Search for the cell housing the specified text and yield its (x, y) center coordinate. 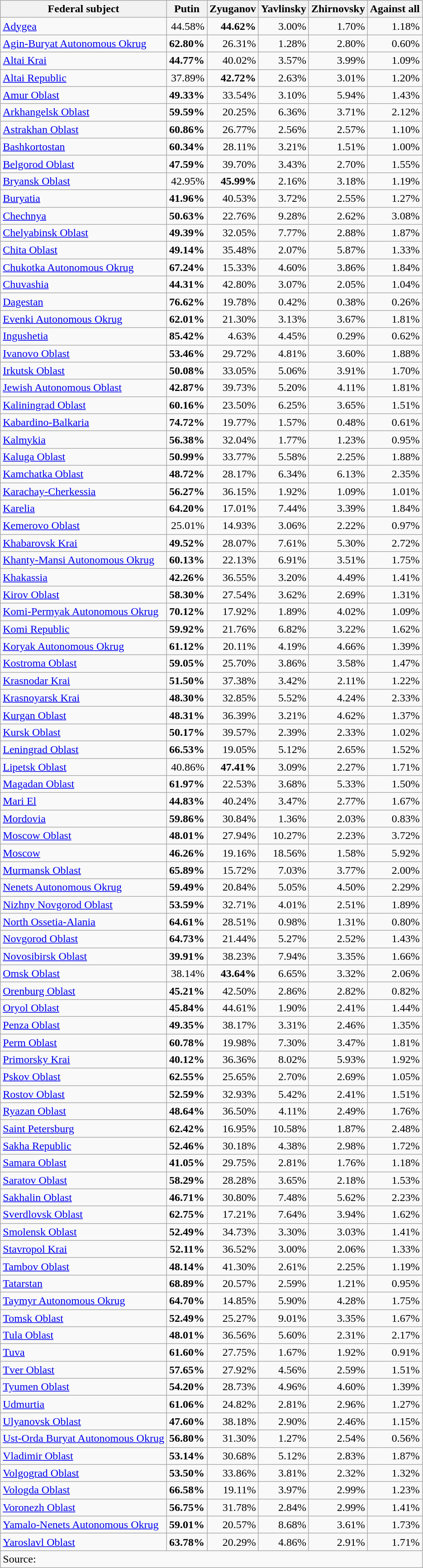
7.30% (283, 1042)
Altai Krai (84, 61)
14.85% (233, 1301)
2.72% (394, 543)
Agin-Buryat Autonomous Okrug (84, 43)
20.29% (233, 1542)
49.39% (186, 233)
3.77% (338, 870)
42.50% (233, 991)
42.87% (186, 388)
2.55% (338, 198)
3.91% (338, 371)
4.01% (283, 905)
Bashkortostan (84, 147)
Lipetsk Oblast (84, 767)
62.01% (186, 319)
49.35% (186, 1025)
60.16% (186, 405)
49.14% (186, 250)
1.37% (394, 715)
1.58% (338, 853)
Yavlinsky (283, 9)
Krasnodar Krai (84, 681)
40.12% (186, 1060)
27.94% (233, 836)
21.76% (233, 629)
3.62% (283, 595)
37.89% (186, 78)
60.78% (186, 1042)
Saint Petersburg (84, 1129)
1.47% (394, 663)
Chuvashia (84, 285)
30.84% (233, 819)
2.35% (394, 474)
21.44% (233, 939)
3.57% (283, 61)
2.00% (394, 870)
2.48% (394, 1129)
3.58% (338, 663)
3.71% (338, 112)
10.58% (283, 1129)
25.01% (186, 526)
5.06% (283, 371)
1.22% (394, 681)
Yamalo-Nenets Autonomous Okrug (84, 1525)
59.92% (186, 629)
2.52% (338, 939)
Tuva (84, 1353)
48.64% (186, 1111)
36.15% (233, 491)
32.04% (233, 439)
28.07% (233, 543)
Kurgan Oblast (84, 715)
62.55% (186, 1077)
Arkhangelsk Oblast (84, 112)
Astrakhan Oblast (84, 129)
2.77% (338, 801)
2.90% (283, 1421)
3.07% (283, 285)
33.05% (233, 371)
36.55% (233, 577)
21.30% (233, 319)
26.31% (233, 43)
58.29% (186, 1180)
26.77% (233, 129)
Tatarstan (84, 1283)
36.36% (233, 1060)
Tula Oblast (84, 1335)
Irkutsk Oblast (84, 371)
4.50% (338, 887)
30.68% (233, 1456)
3.39% (338, 509)
Adygea (84, 26)
2.12% (394, 112)
44.77% (186, 61)
Leningrad Oblast (84, 749)
3.31% (283, 1025)
2.29% (394, 887)
0.42% (283, 302)
Taymyr Autonomous Okrug (84, 1301)
5.42% (283, 1094)
58.30% (186, 595)
3.42% (283, 681)
3.43% (283, 164)
19.77% (233, 422)
Penza Oblast (84, 1025)
2.32% (338, 1473)
28.51% (233, 922)
1.04% (394, 285)
7.03% (283, 870)
Altai Republic (84, 78)
Kostroma Oblast (84, 663)
9.28% (283, 216)
52.11% (186, 1249)
Nizhny Novgorod Oblast (84, 905)
Vladimir Oblast (84, 1456)
31.78% (233, 1507)
85.42% (186, 336)
Smolensk Oblast (84, 1232)
56.38% (186, 439)
3.97% (283, 1490)
28.28% (233, 1180)
61.12% (186, 646)
1.21% (338, 1283)
2.17% (394, 1335)
Zyuganov (233, 9)
2.39% (283, 732)
1.73% (394, 1525)
56.80% (186, 1439)
Ulyanovsk Oblast (84, 1421)
6.82% (283, 629)
0.91% (394, 1353)
Chukotka Autonomous Okrug (84, 267)
4.28% (338, 1301)
8.68% (283, 1525)
42.72% (233, 78)
33.54% (233, 95)
48.72% (186, 474)
64.20% (186, 509)
50.99% (186, 457)
10.27% (283, 836)
4.24% (338, 698)
2.83% (338, 1456)
Chechnya (84, 216)
42.95% (186, 181)
2.80% (338, 43)
38.23% (233, 956)
Ust-Orda Buryat Autonomous Okrug (84, 1439)
28.17% (233, 474)
4.02% (338, 612)
61.60% (186, 1353)
17.92% (233, 612)
4.66% (338, 646)
61.06% (186, 1404)
Tver Oblast (84, 1370)
Primorsky Krai (84, 1060)
3.20% (283, 577)
3.01% (338, 78)
2.18% (338, 1180)
Zhirnovsky (338, 9)
4.62% (338, 715)
4.49% (338, 577)
2.49% (338, 1111)
0.82% (394, 991)
50.08% (186, 371)
1.20% (394, 78)
31.30% (233, 1439)
Moscow Oblast (84, 836)
5.05% (283, 887)
Oryol Oblast (84, 1008)
6.25% (283, 405)
40.24% (233, 801)
53.59% (186, 905)
28.73% (233, 1387)
41.05% (186, 1163)
Chelyabinsk Oblast (84, 233)
24.82% (233, 1404)
Against all (394, 9)
36.50% (233, 1111)
59.49% (186, 887)
Kalmykia (84, 439)
3.13% (283, 319)
Yaroslavl Oblast (84, 1542)
17.01% (233, 509)
32.71% (233, 905)
54.20% (186, 1387)
Stavropol Krai (84, 1249)
5.92% (394, 853)
Kursk Oblast (84, 732)
3.94% (338, 1215)
0.26% (394, 302)
70.12% (186, 612)
2.84% (283, 1507)
2.61% (283, 1266)
7.44% (283, 509)
19.16% (233, 853)
Kaliningrad Oblast (84, 405)
4.86% (283, 1542)
18.56% (283, 853)
47.41% (233, 767)
42.80% (233, 285)
19.78% (233, 302)
4.63% (233, 336)
25.27% (233, 1318)
2.63% (283, 78)
Tyumen Oblast (84, 1387)
27.75% (233, 1353)
4.19% (283, 646)
0.62% (394, 336)
2.57% (338, 129)
3.32% (338, 973)
Samara Oblast (84, 1163)
Novgorod Oblast (84, 939)
Krasnoyarsk Krai (84, 698)
Khanty-Mansi Autonomous Okrug (84, 560)
3.68% (283, 784)
32.05% (233, 233)
2.03% (338, 819)
Voronezh Oblast (84, 1507)
50.63% (186, 216)
3.09% (283, 767)
29.75% (233, 1163)
1.52% (394, 749)
2.05% (338, 285)
0.38% (338, 302)
5.30% (338, 543)
64.70% (186, 1301)
4.56% (283, 1370)
2.07% (283, 250)
14.93% (233, 526)
1.72% (394, 1146)
Tomsk Oblast (84, 1318)
60.86% (186, 129)
Novosibirsk Oblast (84, 956)
51.50% (186, 681)
56.75% (186, 1507)
1.35% (394, 1025)
1.10% (394, 129)
36.56% (233, 1335)
38.17% (233, 1025)
1.57% (283, 422)
15.33% (233, 267)
3.18% (338, 181)
39.73% (233, 388)
1.44% (394, 1008)
22.76% (233, 216)
33.77% (233, 457)
5.33% (338, 784)
Bryansk Oblast (84, 181)
67.24% (186, 267)
Sakha Republic (84, 1146)
1.77% (283, 439)
0.48% (338, 422)
39.70% (233, 164)
0.98% (283, 922)
Khakassia (84, 577)
Kirov Oblast (84, 595)
9.01% (283, 1318)
64.73% (186, 939)
44.31% (186, 285)
19.11% (233, 1490)
2.22% (338, 526)
2.31% (338, 1335)
20.11% (233, 646)
20.84% (233, 887)
5.60% (283, 1335)
Sverdlovsk Oblast (84, 1215)
43.64% (233, 973)
1.53% (394, 1180)
1.55% (394, 164)
0.97% (394, 526)
66.58% (186, 1490)
Jewish Autonomous Oblast (84, 388)
47.60% (186, 1421)
1.02% (394, 732)
Khabarovsk Krai (84, 543)
3.99% (338, 61)
39.57% (233, 732)
1.50% (394, 784)
36.39% (233, 715)
30.80% (233, 1197)
46.26% (186, 853)
1.01% (394, 491)
Vologda Oblast (84, 1490)
Koryak Autonomous Okrug (84, 646)
0.60% (394, 43)
Mari El (84, 801)
5.93% (338, 1060)
1.32% (394, 1473)
Nenets Autonomous Okrug (84, 887)
2.51% (338, 905)
59.86% (186, 819)
5.20% (283, 388)
1.15% (394, 1421)
48.31% (186, 715)
60.13% (186, 560)
6.34% (283, 474)
45.84% (186, 1008)
5.58% (283, 457)
62.75% (186, 1215)
45.21% (186, 991)
Mordovia (84, 819)
40.02% (233, 61)
Moscow (84, 853)
35.48% (233, 250)
Komi-Permyak Autonomous Okrug (84, 612)
4.96% (283, 1387)
20.25% (233, 112)
30.18% (233, 1146)
0.80% (394, 922)
23.50% (233, 405)
2.98% (338, 1146)
3.81% (283, 1473)
33.86% (233, 1473)
61.97% (186, 784)
Kemerovo Oblast (84, 526)
2.96% (338, 1404)
Source: (212, 1559)
5.87% (338, 250)
Sakhalin Oblast (84, 1197)
4.38% (283, 1146)
45.99% (233, 181)
Omsk Oblast (84, 973)
3.06% (283, 526)
7.94% (283, 956)
0.83% (394, 819)
47.59% (186, 164)
63.78% (186, 1542)
19.98% (233, 1042)
6.65% (283, 973)
7.61% (283, 543)
1.00% (394, 147)
1.28% (283, 43)
Udmurtia (84, 1404)
38.18% (233, 1421)
74.72% (186, 422)
Kabardino-Balkaria (84, 422)
62.42% (186, 1129)
44.58% (186, 26)
7.48% (283, 1197)
2.11% (338, 681)
42.26% (186, 577)
48.14% (186, 1266)
4.45% (283, 336)
36.52% (233, 1249)
41.96% (186, 198)
Ryazan Oblast (84, 1111)
Kaluga Oblast (84, 457)
46.71% (186, 1197)
Rostov Oblast (84, 1094)
2.56% (283, 129)
6.36% (283, 112)
40.86% (186, 767)
Perm Oblast (84, 1042)
19.05% (233, 749)
5.27% (283, 939)
3.10% (283, 95)
2.65% (338, 749)
3.03% (338, 1232)
16.95% (233, 1129)
15.72% (233, 870)
44.62% (233, 26)
52.59% (186, 1094)
Kamchatka Oblast (84, 474)
1.05% (394, 1077)
32.93% (233, 1094)
Saratov Oblast (84, 1180)
North Ossetia-Alania (84, 922)
66.53% (186, 749)
0.29% (338, 336)
5.94% (338, 95)
4.81% (283, 353)
50.17% (186, 732)
48.30% (186, 698)
Tambov Oblast (84, 1266)
25.65% (233, 1077)
68.89% (186, 1283)
59.05% (186, 663)
25.70% (233, 663)
32.85% (233, 698)
40.53% (233, 198)
Evenki Autonomous Okrug (84, 319)
2.82% (338, 991)
5.62% (338, 1197)
65.89% (186, 870)
53.14% (186, 1456)
2.16% (283, 181)
1.66% (394, 956)
3.61% (338, 1525)
Karachay-Cherkessia (84, 491)
1.36% (283, 819)
2.27% (338, 767)
Pskov Oblast (84, 1077)
Magadan Oblast (84, 784)
17.21% (233, 1215)
Orenburg Oblast (84, 991)
44.83% (186, 801)
2.54% (338, 1439)
3.30% (283, 1232)
22.53% (233, 784)
38.14% (186, 973)
3.60% (338, 353)
Ivanovo Oblast (84, 353)
49.33% (186, 95)
52.46% (186, 1146)
0.61% (394, 422)
27.92% (233, 1370)
76.62% (186, 302)
Amur Oblast (84, 95)
57.65% (186, 1370)
44.61% (233, 1008)
5.52% (283, 698)
3.67% (338, 319)
28.11% (233, 147)
60.34% (186, 147)
41.30% (233, 1266)
Federal subject (84, 9)
5.90% (283, 1301)
56.27% (186, 491)
3.51% (338, 560)
Volgograd Oblast (84, 1473)
Dagestan (84, 302)
59.01% (186, 1525)
Karelia (84, 509)
Putin (186, 9)
53.46% (186, 353)
3.22% (338, 629)
62.80% (186, 43)
Buryatia (84, 198)
8.02% (283, 1060)
3.08% (394, 216)
64.61% (186, 922)
29.72% (233, 353)
Chita Oblast (84, 250)
49.52% (186, 543)
6.13% (338, 474)
Belgorod Oblast (84, 164)
2.86% (283, 991)
27.54% (233, 595)
Komi Republic (84, 629)
53.50% (186, 1473)
6.91% (283, 560)
1.90% (283, 1008)
39.91% (186, 956)
7.64% (283, 1215)
59.59% (186, 112)
22.13% (233, 560)
Ingushetia (84, 336)
2.62% (338, 216)
2.88% (338, 233)
0.56% (394, 1439)
34.73% (233, 1232)
Murmansk Oblast (84, 870)
2.91% (338, 1542)
7.77% (283, 233)
37.38% (233, 681)
